Find where the given text appears and provide that cell's center as [x, y] coordinate. 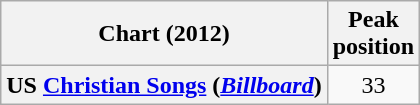
US Christian Songs (Billboard) [164, 85]
33 [373, 85]
Chart (2012) [164, 34]
Peakposition [373, 34]
